Detect which cell encompasses the target text, then output its (X, Y) center coordinate. 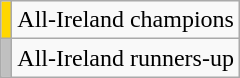
All-Ireland runners-up (126, 58)
All-Ireland champions (126, 20)
